Return [X, Y] of the center of cell containing provided text 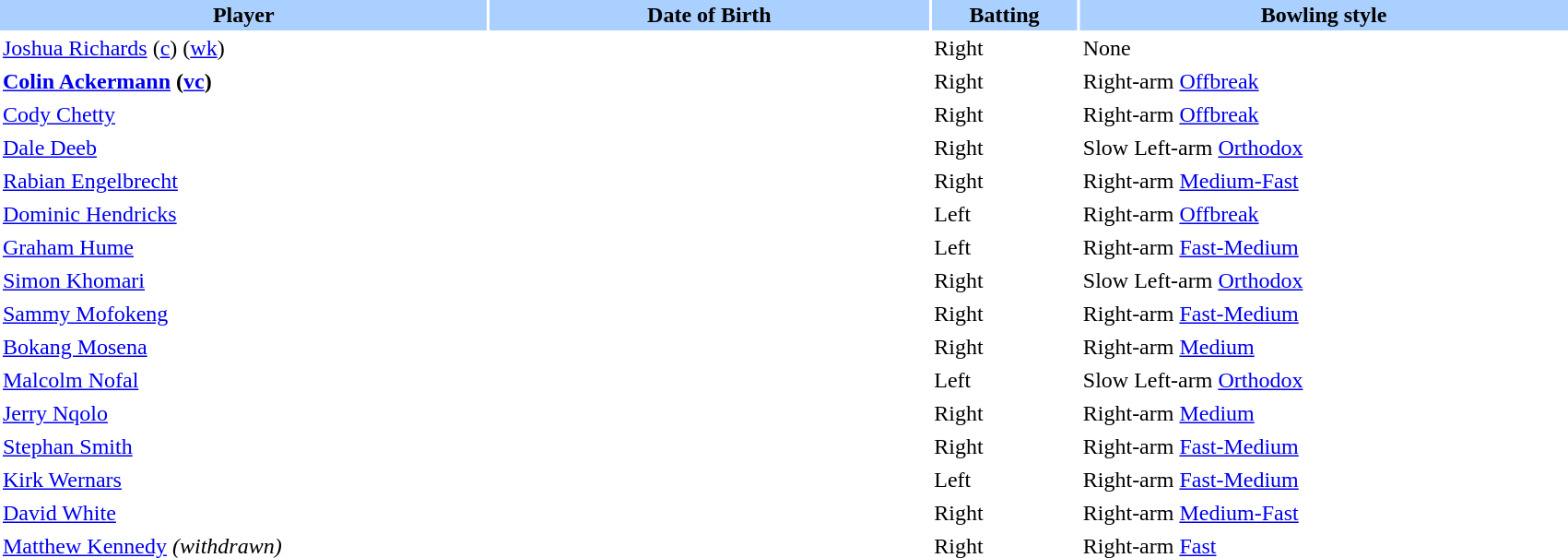
Graham Hume [243, 247]
Malcolm Nofal [243, 380]
Player [243, 15]
None [1324, 48]
Kirk Wernars [243, 480]
Bowling style [1324, 15]
Rabian Engelbrecht [243, 181]
Dominic Hendricks [243, 214]
Sammy Mofokeng [243, 314]
Bokang Mosena [243, 347]
Colin Ackermann (vc) [243, 81]
David White [243, 513]
Date of Birth [710, 15]
Cody Chetty [243, 114]
Simon Khomari [243, 280]
Batting [1005, 15]
Jerry Nqolo [243, 413]
Stephan Smith [243, 446]
Dale Deeb [243, 148]
Joshua Richards (c) (wk) [243, 48]
